Output the [X, Y] coordinate of the center of the cell containing the given text.  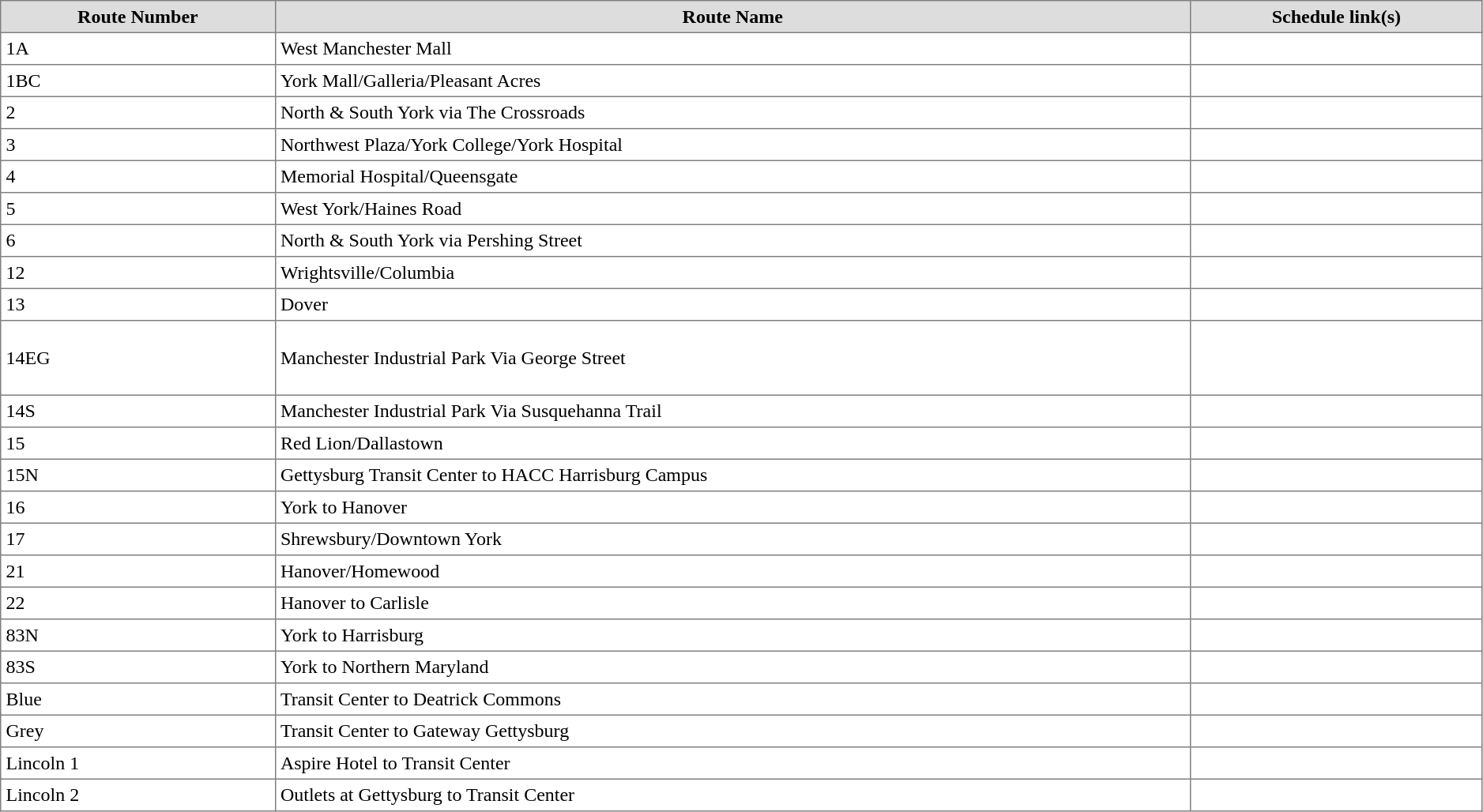
Red Lion/Dallastown [732, 443]
Shrewsbury/Downtown York [732, 539]
22 [137, 603]
15N [137, 475]
Northwest Plaza/York College/York Hospital [732, 145]
4 [137, 176]
North & South York via The Crossroads [732, 112]
Schedule link(s) [1336, 17]
Lincoln 1 [137, 763]
3 [137, 145]
83N [137, 635]
5 [137, 209]
York to Harrisburg [732, 635]
6 [137, 240]
2 [137, 112]
12 [137, 273]
West York/Haines Road [732, 209]
Outlets at Gettysburg to Transit Center [732, 795]
Transit Center to Deatrick Commons [732, 699]
Hanover to Carlisle [732, 603]
Aspire Hotel to Transit Center [732, 763]
Manchester Industrial Park Via Susquehanna Trail [732, 411]
Route Number [137, 17]
Memorial Hospital/Queensgate [732, 176]
83S [137, 667]
21 [137, 571]
Gettysburg Transit Center to HACC Harrisburg Campus [732, 475]
Grey [137, 731]
15 [137, 443]
Blue [137, 699]
14EG [137, 358]
Route Name [732, 17]
York Mall/Galleria/Pleasant Acres [732, 81]
York to Hanover [732, 507]
1A [137, 48]
16 [137, 507]
North & South York via Pershing Street [732, 240]
Hanover/Homewood [732, 571]
1BC [137, 81]
Dover [732, 304]
Lincoln 2 [137, 795]
Wrightsville/Columbia [732, 273]
York to Northern Maryland [732, 667]
17 [137, 539]
13 [137, 304]
14S [137, 411]
Transit Center to Gateway Gettysburg [732, 731]
Manchester Industrial Park Via George Street [732, 358]
West Manchester Mall [732, 48]
